Extract the (x, y) coordinate from the center of the cell holding the provided text.  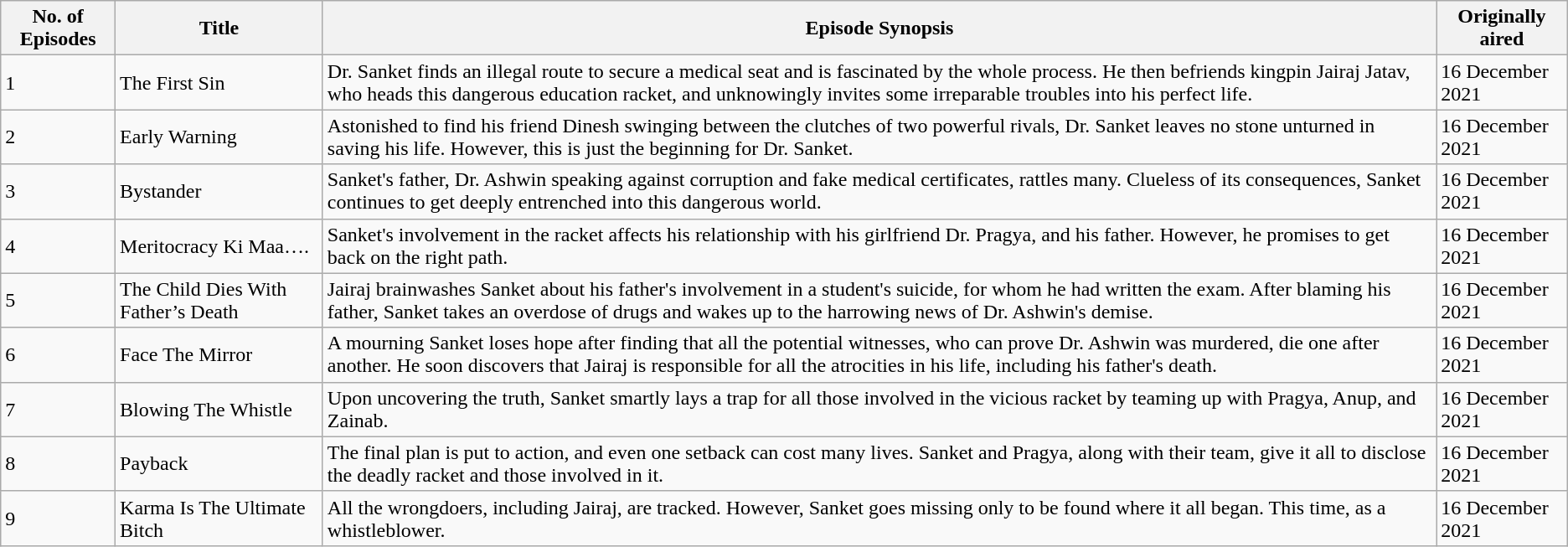
6 (59, 355)
8 (59, 464)
Title (219, 28)
Upon uncovering the truth, Sanket smartly lays a trap for all those involved in the vicious racket by teaming up with Pragya, Anup, and Zainab. (879, 409)
The Child Dies With Father’s Death (219, 300)
5 (59, 300)
9 (59, 518)
2 (59, 137)
All the wrongdoers, including Jairaj, are tracked. However, Sanket goes missing only to be found where it all began. This time, as a whistleblower. (879, 518)
Blowing The Whistle (219, 409)
No. of Episodes (59, 28)
Episode Synopsis (879, 28)
7 (59, 409)
3 (59, 191)
4 (59, 246)
Early Warning (219, 137)
Payback (219, 464)
Karma Is The Ultimate Bitch (219, 518)
Face The Mirror (219, 355)
Originally aired (1503, 28)
Meritocracy Ki Maa…. (219, 246)
Bystander (219, 191)
1 (59, 82)
The First Sin (219, 82)
